Capture the cell that displays the provided text and extract its [X, Y] central coordinate. 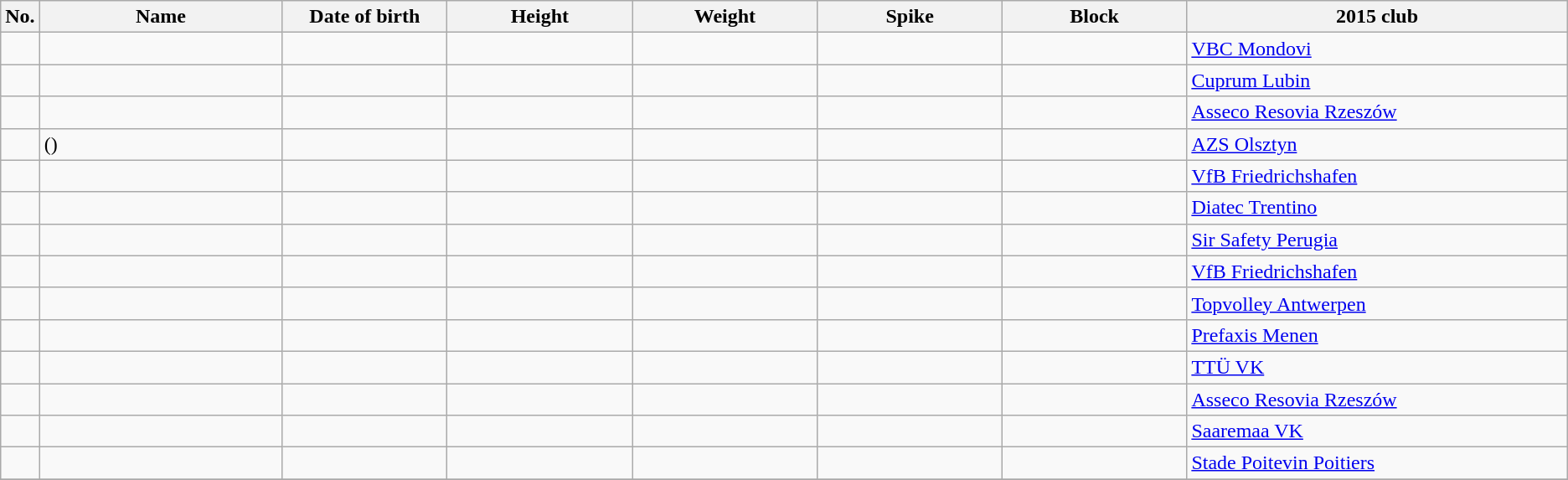
Cuprum Lubin [1377, 80]
Name [161, 17]
Prefaxis Menen [1377, 335]
AZS Olsztyn [1377, 144]
VBC Mondovi [1377, 49]
Height [539, 17]
TTÜ VK [1377, 367]
No. [20, 17]
Block [1094, 17]
() [161, 144]
Sir Safety Perugia [1377, 240]
Date of birth [365, 17]
2015 club [1377, 17]
Spike [910, 17]
Diatec Trentino [1377, 208]
Stade Poitevin Poitiers [1377, 463]
Saaremaa VK [1377, 431]
Weight [725, 17]
Topvolley Antwerpen [1377, 303]
